Capture the cell that displays the provided text and extract its [X, Y] central coordinate. 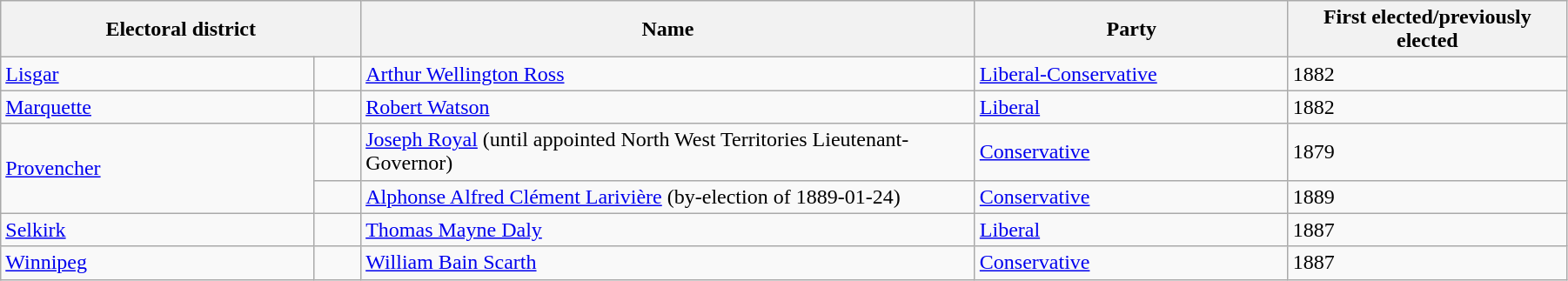
First elected/previously elected [1427, 30]
Thomas Mayne Daly [668, 230]
Provencher [157, 169]
Marquette [157, 107]
Alphonse Alfred Clément Larivière (by-election of 1889-01-24) [668, 197]
William Bain Scarth [668, 263]
Joseph Royal (until appointed North West Territories Lieutenant-Governor) [668, 151]
Lisgar [157, 74]
Party [1131, 30]
Arthur Wellington Ross [668, 74]
Winnipeg [157, 263]
1879 [1427, 151]
Liberal-Conservative [1131, 74]
Name [668, 30]
Robert Watson [668, 107]
Selkirk [157, 230]
Electoral district [181, 30]
1889 [1427, 197]
